Provide the (x, y) coordinate of the cell's center where the given text is located.  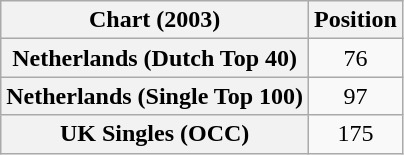
76 (356, 58)
Position (356, 20)
Netherlands (Dutch Top 40) (155, 58)
Chart (2003) (155, 20)
97 (356, 96)
Netherlands (Single Top 100) (155, 96)
UK Singles (OCC) (155, 134)
175 (356, 134)
